From the cell containing the given text, extract its center point as (x, y) coordinate. 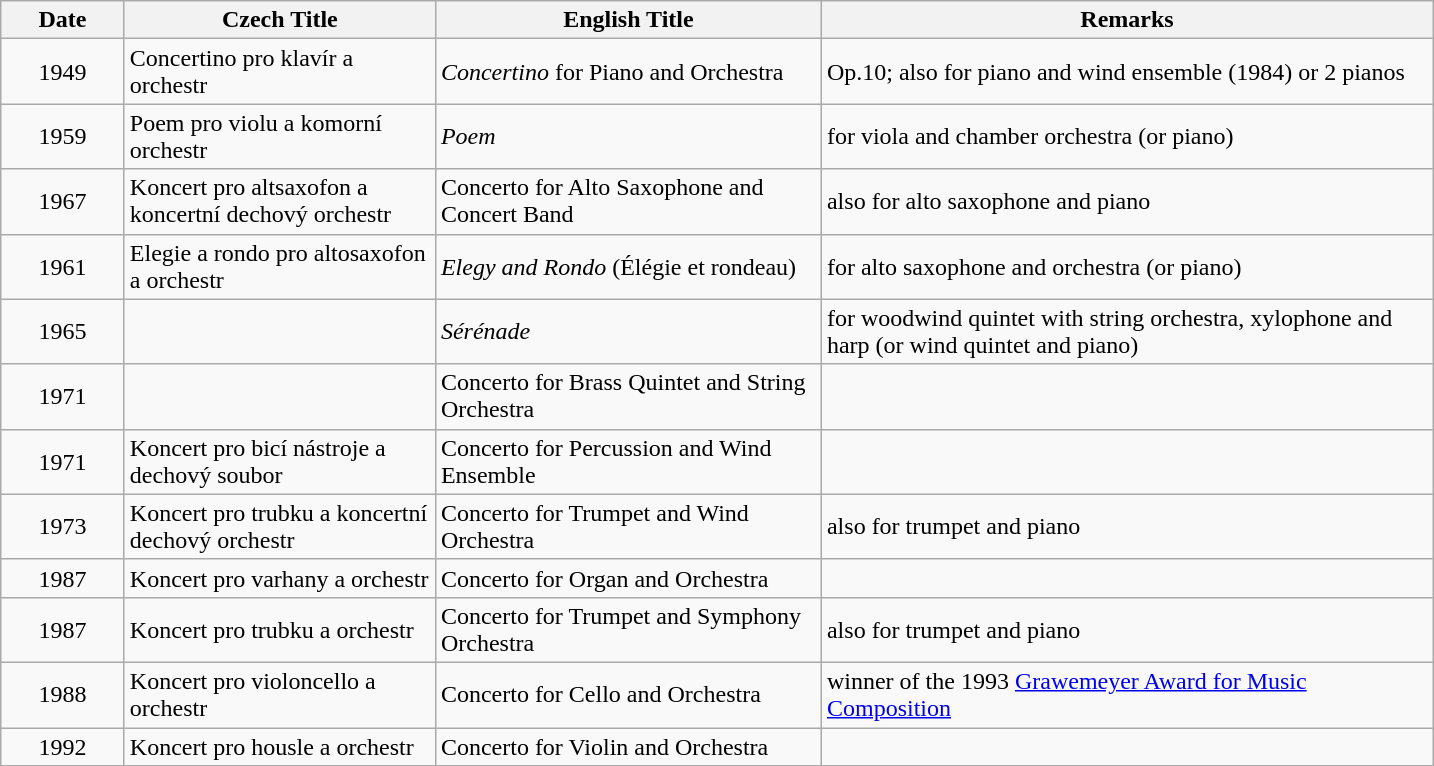
for viola and chamber orchestra (or piano) (1126, 136)
Op.10; also for piano and wind ensemble (1984) or 2 pianos (1126, 72)
Koncert pro trubku a orchestr (280, 630)
for woodwind quintet with string orchestra, xylophone and harp (or wind quintet and piano) (1126, 332)
also for alto saxophone and piano (1126, 202)
Concertino pro klavír a orchestr (280, 72)
Elegie a rondo pro altosaxofon a orchestr (280, 266)
1949 (63, 72)
Koncert pro housle a orchestr (280, 747)
1992 (63, 747)
1965 (63, 332)
Czech Title (280, 20)
Poem pro violu a komorní orchestr (280, 136)
Concertino for Piano and Orchestra (628, 72)
Remarks (1126, 20)
1961 (63, 266)
Sérénade (628, 332)
winner of the 1993 Grawemeyer Award for Music Composition (1126, 694)
English Title (628, 20)
Elegy and Rondo (Élégie et rondeau) (628, 266)
Concerto for Alto Saxophone and Concert Band (628, 202)
1973 (63, 526)
1988 (63, 694)
1959 (63, 136)
Koncert pro varhany a orchestr (280, 578)
Date (63, 20)
Koncert pro bicí nástroje a dechový soubor (280, 462)
Concerto for Violin and Orchestra (628, 747)
1967 (63, 202)
for alto saxophone and orchestra (or piano) (1126, 266)
Concerto for Trumpet and Symphony Orchestra (628, 630)
Koncert pro violoncello a orchestr (280, 694)
Concerto for Cello and Orchestra (628, 694)
Concerto for Brass Quintet and String Orchestra (628, 396)
Concerto for Organ and Orchestra (628, 578)
Koncert pro altsaxofon a koncertní dechový orchestr (280, 202)
Concerto for Percussion and Wind Ensemble (628, 462)
Koncert pro trubku a koncertní dechový orchestr (280, 526)
Poem (628, 136)
Concerto for Trumpet and Wind Orchestra (628, 526)
